For the text-containing cell, return its midpoint in [x, y] coordinate format. 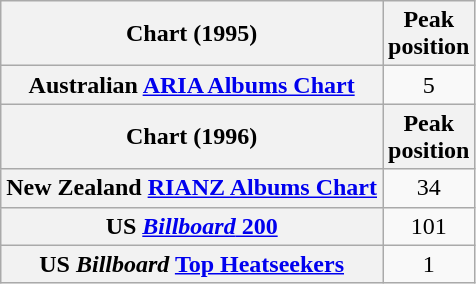
1 [429, 264]
US Billboard 200 [192, 226]
5 [429, 85]
101 [429, 226]
New Zealand RIANZ Albums Chart [192, 188]
US Billboard Top Heatseekers [192, 264]
Chart (1996) [192, 136]
Chart (1995) [192, 34]
34 [429, 188]
Australian ARIA Albums Chart [192, 85]
